Find where the given text appears and provide that cell's center as (x, y) coordinate. 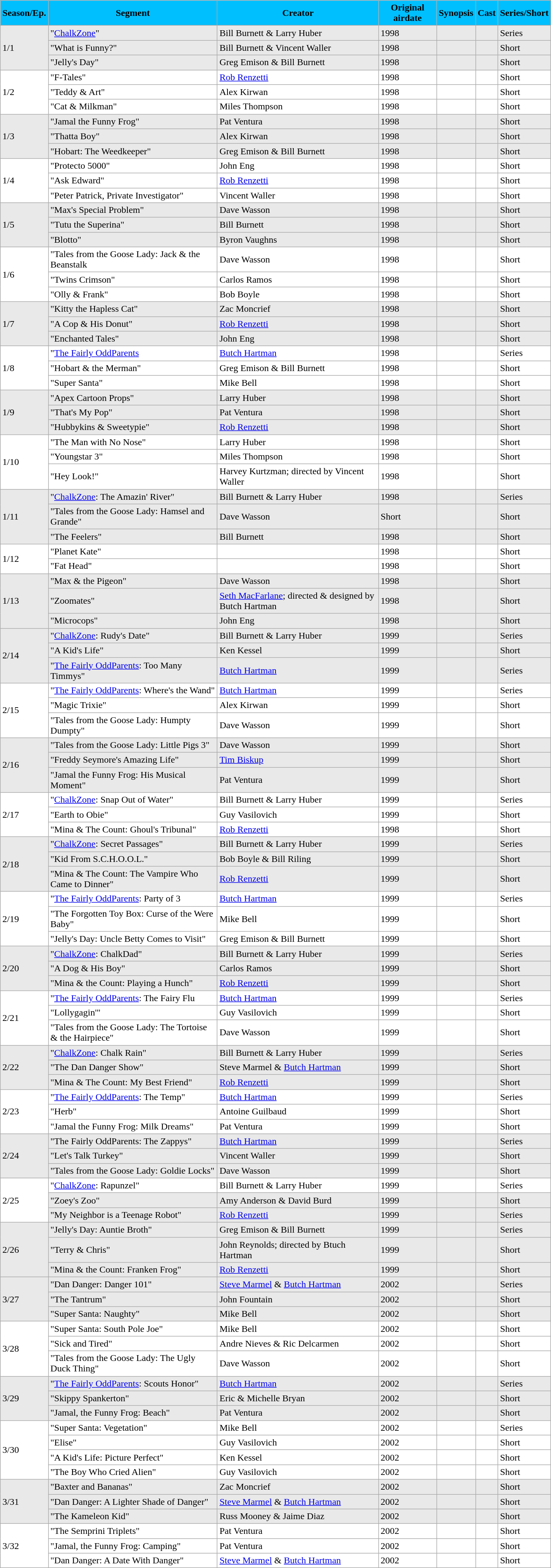
"ChalkZone: ChalkDad" (133, 953)
"Peter Patrick, Private Investigator" (133, 195)
Creator (298, 13)
3/30 (24, 1450)
"Hobart: The Weedkeeper" (133, 151)
2/25 (24, 1200)
3/31 (24, 1501)
"Blotto" (133, 240)
"A Dog & His Boy" (133, 968)
Eric & Michelle Bryan (298, 1398)
"Enchanted Tales" (133, 338)
"Lollygagin'" (133, 1013)
"Cat & Milkman" (133, 107)
"Herb" (133, 1112)
"Tales from the Goose Lady: The Tortoise & the Hairpiece" (133, 1033)
"Jamal the Funny Frog: Milk Dreams" (133, 1126)
"Apex Cartoon Props" (133, 397)
"Ask Edward" (133, 180)
"Super Santa" (133, 383)
"Jamal, the Funny Frog: Beach" (133, 1413)
2/19 (24, 919)
Andre Nieves & Ric Delcarmen (298, 1344)
Series/Short (524, 13)
"Dan Danger: A Date With Danger" (133, 1561)
"Jelly's Day: Uncle Betty Comes to Visit" (133, 939)
"The Fairly OddParents: Too Many Timmys" (133, 670)
"ChalkZone: Rudy's Date" (133, 635)
"Super Santa: South Pole Joe" (133, 1329)
"Kid From S.C.H.O.O.L." (133, 859)
"Elise" (133, 1442)
1/10 (24, 461)
"Tutu the Superina" (133, 225)
"Protecto 5000" (133, 166)
"Teddy & Art" (133, 92)
2/17 (24, 815)
"Super Santa: Vegetation" (133, 1428)
Amy Anderson & David Burd (298, 1200)
Season/Ep. (24, 13)
"Thatta Boy" (133, 136)
"Olly & Frank" (133, 294)
"Mina & The Count: The Vampire Who Came to Dinner" (133, 879)
1/12 (24, 559)
Byron Vaughns (298, 240)
"Sick and Tired" (133, 1344)
"Skippy Spankerton" (133, 1398)
"The Dan Danger Show" (133, 1067)
Antoine Guilbaud (298, 1112)
"Tales from the Goose Lady: The Ugly Duck Thing" (133, 1363)
"Hey Look!" (133, 477)
"The Tantrum" (133, 1299)
"Tales from the Goose Lady: Goldie Locks" (133, 1171)
"Max's Special Problem" (133, 210)
1/2 (24, 92)
"ChalkZone: The Amazin' River" (133, 497)
2/22 (24, 1067)
"ChalkZone" (133, 33)
2/26 (24, 1249)
"The Forgotten Toy Box: Curse of the Were Baby" (133, 919)
"Freddy Seymore's Amazing Life" (133, 760)
2/20 (24, 968)
"ChalkZone: Snap Out of Water" (133, 800)
"What is Funny?" (133, 48)
"ChalkZone: Rapunzel" (133, 1185)
Bob Boyle (298, 294)
"Let's Talk Turkey" (133, 1156)
"The Fairly OddParents (133, 353)
1/1 (24, 48)
2/21 (24, 1017)
"Earth to Obie" (133, 815)
"Zoomates" (133, 601)
"A Cop & His Donut" (133, 324)
2/23 (24, 1112)
Harvey Kurtzman; directed by Vincent Waller (298, 477)
"Kitty the Hapless Cat" (133, 309)
John Fountain (298, 1299)
"Microcops" (133, 621)
"The Semprini Triplets" (133, 1531)
1/6 (24, 275)
"The Man with No Nose" (133, 442)
"Hobart & the Merman" (133, 368)
2/15 (24, 710)
"The Fairly OddParents: The Fairy Flu (133, 998)
"Twins Crimson" (133, 280)
2/14 (24, 655)
1/8 (24, 368)
1/9 (24, 412)
3/29 (24, 1398)
"The Fairly OddParents: The Zappys" (133, 1141)
"Tales from the Goose Lady: Jack & the Beanstalk (133, 260)
2/24 (24, 1156)
3/27 (24, 1299)
"F-Tales" (133, 77)
"Terry & Chris" (133, 1249)
"My Neighbor is a Teenage Robot" (133, 1215)
"Tales from the Goose Lady: Humpty Dumpty" (133, 725)
"The Fairly OddParents: The Temp" (133, 1097)
Segment (133, 13)
Tim Biskup (298, 760)
"Max & the Pigeon" (133, 581)
"Jamal, the Funny Frog: Camping" (133, 1546)
"Tales from the Goose Lady: Little Pigs 3" (133, 745)
"Jamal the Funny Frog: His Musical Moment" (133, 780)
"Super Santa: Naughty" (133, 1314)
"The Boy Who Cried Alien" (133, 1472)
"Dan Danger: Danger 101" (133, 1285)
"That's My Pop" (133, 412)
"The Feelers" (133, 537)
"The Fairly OddParents: Where's the Wand" (133, 690)
"Planet Kate" (133, 551)
"The Kameleon Kid" (133, 1516)
Synopsis (456, 13)
2/16 (24, 765)
1/13 (24, 601)
"Jelly's Day" (133, 62)
"Dan Danger: A Lighter Shade of Danger" (133, 1502)
"Tales from the Goose Lady: Hamsel and Grande" (133, 516)
"A Kid's Life" (133, 650)
"Jamal the Funny Frog" (133, 121)
"Mina & The Count: Ghoul's Tribunal" (133, 829)
1/3 (24, 136)
"A Kid's Life: Picture Perfect" (133, 1457)
"Magic Trixie" (133, 705)
"The Fairly OddParents: Scouts Honor" (133, 1383)
Cast (487, 13)
1/7 (24, 324)
"Mina & the Count: Playing a Hunch" (133, 983)
Bob Boyle & Bill Riling (298, 859)
"Mina & the Count: Franken Frog" (133, 1270)
"The Fairly OddParents: Party of 3 (133, 899)
Original airdate (408, 13)
"Mina & The Count: My Best Friend" (133, 1082)
"Fat Head" (133, 566)
Bill Burnett & Vincent Waller (298, 48)
"ChalkZone: Secret Passages" (133, 844)
John Reynolds; directed by Btuch Hartman (298, 1249)
Seth MacFarlane; directed & designed by Butch Hartman (298, 601)
3/32 (24, 1546)
1/5 (24, 225)
"ChalkZone: Chalk Rain" (133, 1053)
2/18 (24, 864)
"Youngstar 3" (133, 457)
Russ Mooney & Jaime Diaz (298, 1516)
"Jelly's Day: Auntie Broth" (133, 1230)
1/11 (24, 516)
"Hubbykins & Sweetypie" (133, 427)
"Zoey's Zoo" (133, 1200)
1/4 (24, 180)
3/28 (24, 1349)
"Baxter and Bananas" (133, 1487)
